Identify which cell holds the provided text, then report its [x, y] central coordinate. 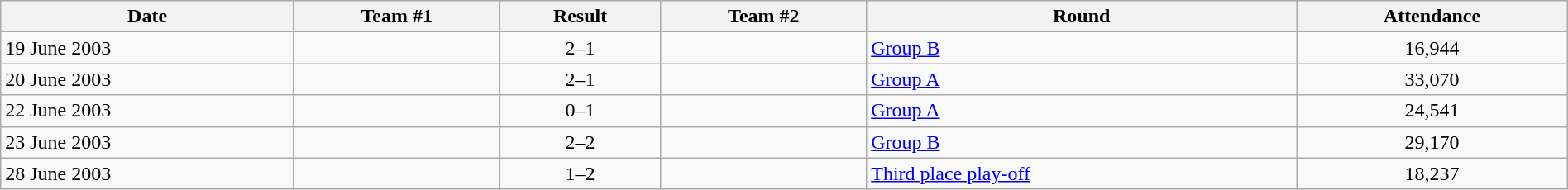
Attendance [1432, 17]
Team #1 [397, 17]
Date [147, 17]
0–1 [581, 111]
20 June 2003 [147, 79]
Third place play-off [1082, 173]
24,541 [1432, 111]
1–2 [581, 173]
16,944 [1432, 48]
29,170 [1432, 142]
Result [581, 17]
Round [1082, 17]
28 June 2003 [147, 173]
2–2 [581, 142]
22 June 2003 [147, 111]
33,070 [1432, 79]
23 June 2003 [147, 142]
18,237 [1432, 173]
19 June 2003 [147, 48]
Team #2 [764, 17]
